Extract the (X, Y) coordinate from the center of the cell holding the provided text.  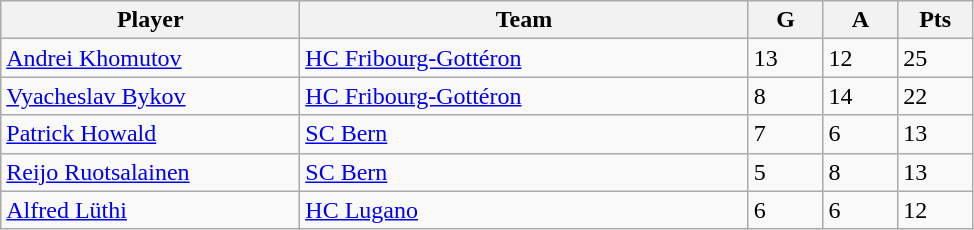
Reijo Ruotsalainen (150, 172)
Alfred Lüthi (150, 210)
Patrick Howald (150, 134)
Vyacheslav Bykov (150, 96)
Andrei Khomutov (150, 58)
25 (936, 58)
G (786, 20)
Player (150, 20)
Team (524, 20)
7 (786, 134)
A (860, 20)
Pts (936, 20)
5 (786, 172)
14 (860, 96)
22 (936, 96)
HC Lugano (524, 210)
